Return [x, y] of the center of cell containing provided text 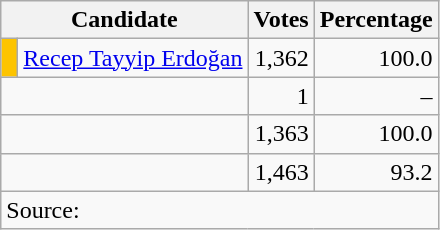
Recep Tayyip Erdoğan [133, 58]
Source: [220, 210]
1,463 [281, 172]
1 [281, 96]
Candidate [124, 20]
93.2 [376, 172]
Percentage [376, 20]
– [376, 96]
1,362 [281, 58]
1,363 [281, 134]
Votes [281, 20]
